Determine the (X, Y) coordinate at the center of the cell enclosing the given text.  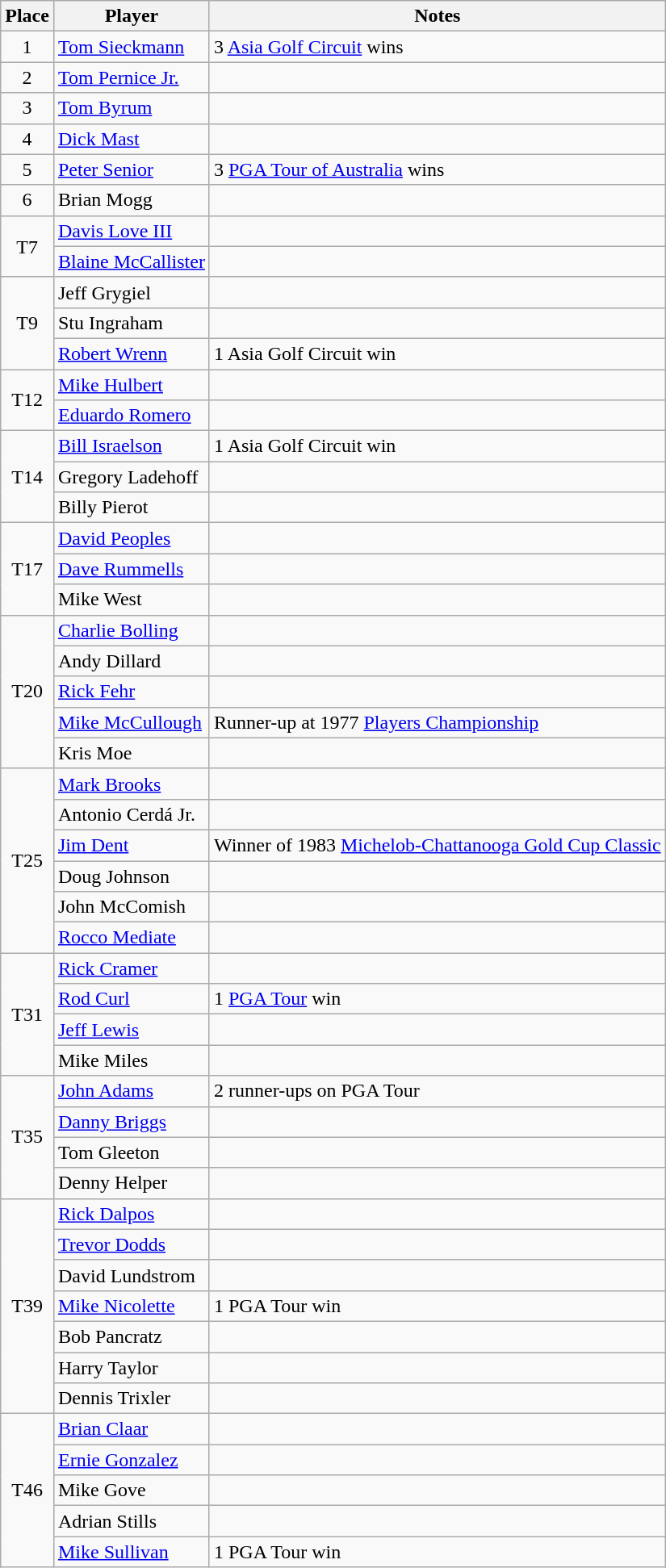
T46 (27, 1491)
Peter Senior (131, 169)
T31 (27, 1014)
Place (27, 16)
2 (27, 77)
John McComish (131, 907)
Antonio Cerdá Jr. (131, 814)
Mike Sullivan (131, 1552)
Jim Dent (131, 845)
T9 (27, 323)
Rick Fehr (131, 692)
Dennis Trixler (131, 1399)
Denny Helper (131, 1183)
Blaine McCallister (131, 261)
Eduardo Romero (131, 416)
Rick Cramer (131, 968)
Doug Johnson (131, 876)
Mike Gove (131, 1491)
Stu Ingraham (131, 323)
Tom Sieckmann (131, 47)
John Adams (131, 1091)
Mike West (131, 600)
Mike Nicolette (131, 1306)
6 (27, 200)
Brian Mogg (131, 200)
Dave Rummells (131, 569)
3 Asia Golf Circuit wins (438, 47)
Trevor Dodds (131, 1244)
Kris Moe (131, 753)
Mike Miles (131, 1060)
David Lundstrom (131, 1275)
3 (27, 108)
Mike McCullough (131, 722)
T25 (27, 860)
T17 (27, 569)
Charlie Bolling (131, 630)
Rod Curl (131, 999)
Ernie Gonzalez (131, 1460)
Notes (438, 16)
Mike Hulbert (131, 385)
Player (131, 16)
Runner-up at 1977 Players Championship (438, 722)
Danny Briggs (131, 1122)
Gregory Ladehoff (131, 477)
Robert Wrenn (131, 353)
Rick Dalpos (131, 1214)
Rocco Mediate (131, 938)
1 (27, 47)
Jeff Grygiel (131, 292)
T7 (27, 246)
Adrian Stills (131, 1521)
Bob Pancratz (131, 1336)
T14 (27, 477)
3 PGA Tour of Australia wins (438, 169)
Billy Pierot (131, 508)
Davis Love III (131, 231)
2 runner-ups on PGA Tour (438, 1091)
4 (27, 139)
Brian Claar (131, 1429)
Andy Dillard (131, 661)
T12 (27, 400)
Tom Pernice Jr. (131, 77)
Tom Gleeton (131, 1152)
5 (27, 169)
Harry Taylor (131, 1368)
T39 (27, 1306)
David Peoples (131, 538)
Bill Israelson (131, 446)
T20 (27, 692)
Winner of 1983 Michelob-Chattanooga Gold Cup Classic (438, 845)
Tom Byrum (131, 108)
T35 (27, 1137)
Mark Brooks (131, 784)
Jeff Lewis (131, 1030)
Dick Mast (131, 139)
